For the text-containing cell, return its midpoint in [x, y] coordinate format. 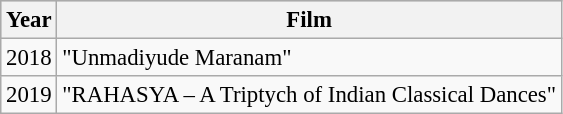
2018 [29, 58]
"Unmadiyude Maranam" [309, 58]
"RAHASYA – A Triptych of Indian Classical Dances" [309, 95]
Film [309, 20]
2019 [29, 95]
Year [29, 20]
